From the cell containing the given text, extract its center point as (x, y) coordinate. 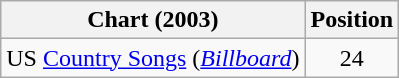
Position (352, 20)
24 (352, 58)
Chart (2003) (153, 20)
US Country Songs (Billboard) (153, 58)
